Provide the (x, y) coordinate of the cell's center where the given text is located.  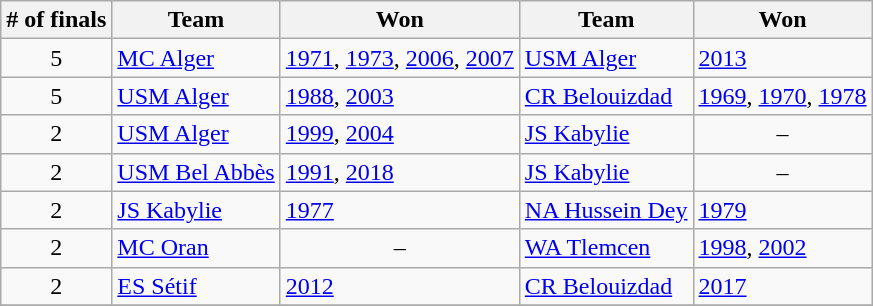
MC Oran (196, 248)
2017 (782, 286)
1999, 2004 (400, 134)
NA Hussein Dey (606, 210)
# of finals (56, 20)
USM Bel Abbès (196, 172)
MC Alger (196, 58)
1977 (400, 210)
ES Sétif (196, 286)
1971, 1973, 2006, 2007 (400, 58)
1991, 2018 (400, 172)
2012 (400, 286)
1979 (782, 210)
2013 (782, 58)
WA Tlemcen (606, 248)
1988, 2003 (400, 96)
1998, 2002 (782, 248)
1969, 1970, 1978 (782, 96)
